Provide the (x, y) coordinate of the cell's center where the given text is located.  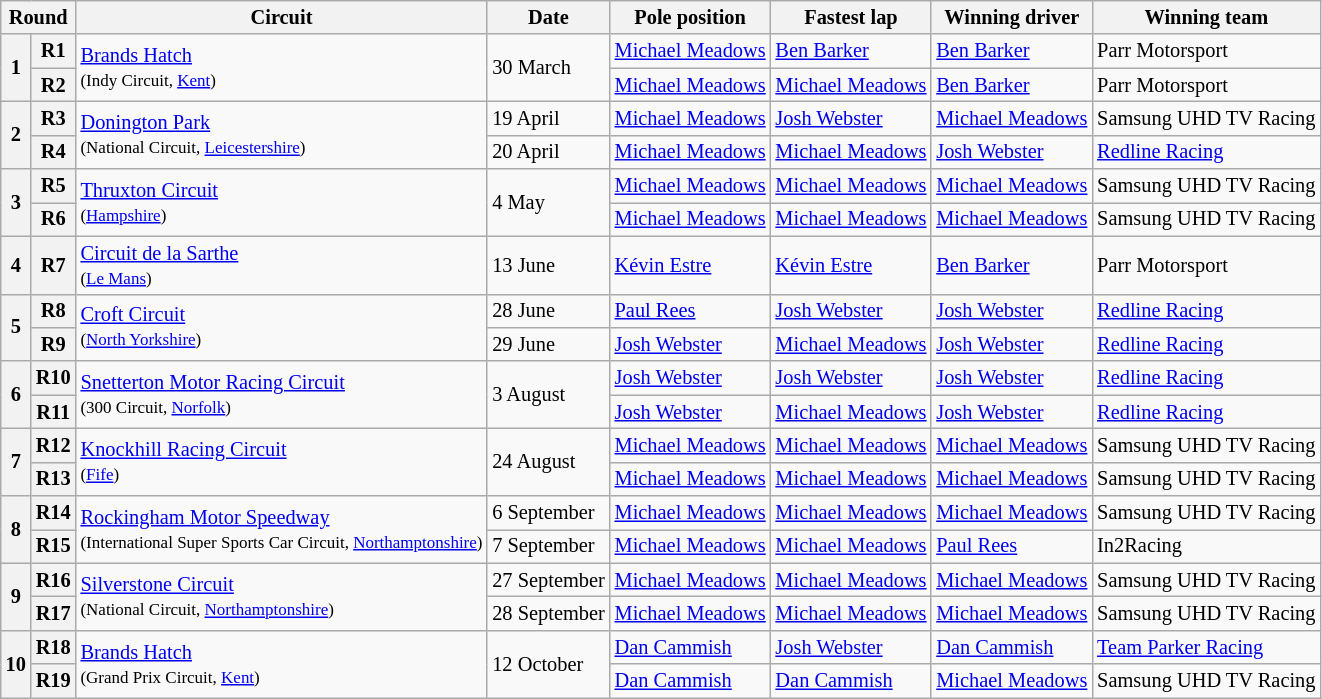
5 (16, 328)
6 (16, 394)
20 April (548, 152)
9 (16, 596)
19 April (548, 118)
In2Racing (1206, 546)
4 (16, 265)
30 March (548, 68)
R13 (54, 479)
R12 (54, 445)
R6 (54, 219)
R7 (54, 265)
R18 (54, 647)
R19 (54, 681)
7 (16, 462)
Circuit de la Sarthe(Le Mans) (282, 265)
R16 (54, 580)
Snetterton Motor Racing Circuit(300 Circuit, Norfolk) (282, 394)
R14 (54, 513)
3 August (548, 394)
Team Parker Racing (1206, 647)
R9 (54, 344)
Rockingham Motor Speedway(International Super Sports Car Circuit, Northamptonshire) (282, 530)
13 June (548, 265)
R3 (54, 118)
R1 (54, 51)
4 May (548, 202)
R5 (54, 186)
Winning driver (1012, 17)
27 September (548, 580)
24 August (548, 462)
Croft Circuit(North Yorkshire) (282, 328)
R17 (54, 613)
Donington Park(National Circuit, Leicestershire) (282, 134)
3 (16, 202)
Round (38, 17)
R11 (54, 412)
R8 (54, 311)
R2 (54, 85)
Circuit (282, 17)
Brands Hatch(Grand Prix Circuit, Kent) (282, 664)
10 (16, 664)
7 September (548, 546)
28 September (548, 613)
Silverstone Circuit(National Circuit, Northamptonshire) (282, 596)
Knockhill Racing Circuit(Fife) (282, 462)
1 (16, 68)
Fastest lap (852, 17)
28 June (548, 311)
2 (16, 134)
Pole position (690, 17)
R4 (54, 152)
12 October (548, 664)
Date (548, 17)
Brands Hatch(Indy Circuit, Kent) (282, 68)
R15 (54, 546)
Winning team (1206, 17)
R10 (54, 378)
6 September (548, 513)
29 June (548, 344)
Thruxton Circuit(Hampshire) (282, 202)
8 (16, 530)
